Find where the given text appears and provide that cell's center as (X, Y) coordinate. 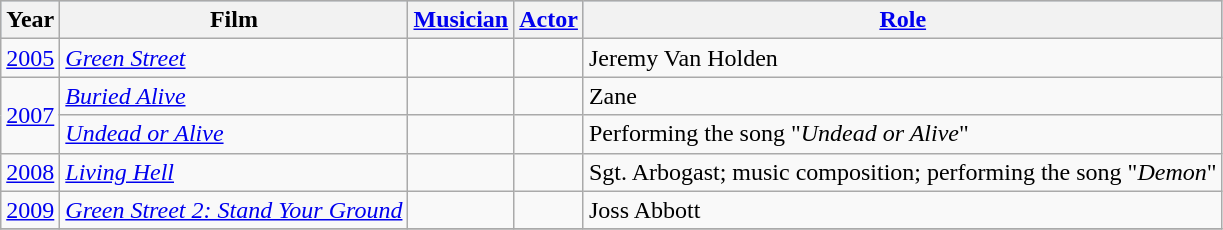
Joss Abbott (902, 210)
Green Street (234, 58)
2008 (30, 172)
Buried Alive (234, 96)
Year (30, 20)
Performing the song "Undead or Alive" (902, 134)
Green Street 2: Stand Your Ground (234, 210)
Film (234, 20)
2009 (30, 210)
Sgt. Arbogast; music composition; performing the song "Demon" (902, 172)
Living Hell (234, 172)
2005 (30, 58)
Zane (902, 96)
Role (902, 20)
2007 (30, 115)
Undead or Alive (234, 134)
Jeremy Van Holden (902, 58)
Actor (549, 20)
Musician (461, 20)
